Determine the [X, Y] coordinate at the center of the cell enclosing the given text.  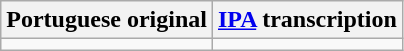
IPA transcription [307, 20]
Portuguese original [107, 20]
